From the cell containing the given text, extract its center point as (X, Y) coordinate. 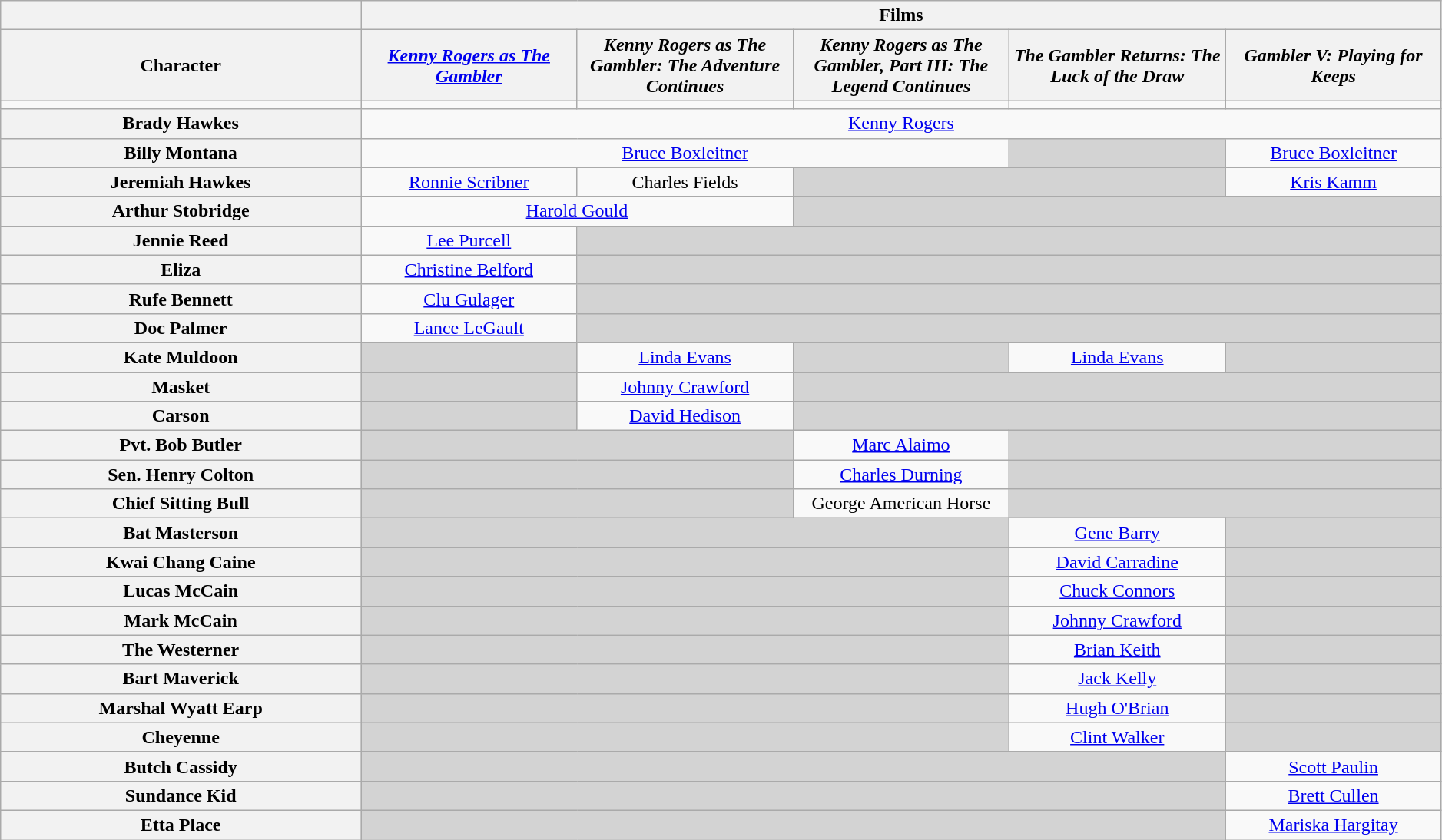
Lucas McCain (181, 591)
Bat Masterson (181, 533)
Charles Durning (900, 475)
Harold Gould (578, 211)
Kwai Chang Caine (181, 562)
Gene Barry (1117, 533)
Jack Kelly (1117, 679)
Rufe Bennett (181, 299)
Etta Place (181, 825)
Sundance Kid (181, 795)
Pvt. Bob Butler (181, 445)
David Hedison (685, 416)
Clint Walker (1117, 737)
Scott Paulin (1334, 766)
Christine Belford (469, 270)
Jennie Reed (181, 240)
Mariska Hargitay (1334, 825)
Masket (181, 386)
Billy Montana (181, 153)
Lee Purcell (469, 240)
Butch Cassidy (181, 766)
George American Horse (900, 504)
Jeremiah Hawkes (181, 182)
Marshal Wyatt Earp (181, 708)
Chief Sitting Bull (181, 504)
Hugh O'Brian (1117, 708)
David Carradine (1117, 562)
Kate Muldoon (181, 357)
Ronnie Scribner (469, 182)
Kenny Rogers (902, 124)
Clu Gulager (469, 299)
Character (181, 65)
The Gambler Returns: The Luck of the Draw (1117, 65)
Kenny Rogers as The Gambler: The Adventure Continues (685, 65)
Bart Maverick (181, 679)
Cheyenne (181, 737)
Mark McCain (181, 620)
Eliza (181, 270)
The Westerner (181, 650)
Carson (181, 416)
Arthur Stobridge (181, 211)
Brett Cullen (1334, 795)
Films (902, 15)
Charles Fields (685, 182)
Chuck Connors (1117, 591)
Gambler V: Playing for Keeps (1334, 65)
Kris Kamm (1334, 182)
Kenny Rogers as The Gambler, Part III: The Legend Continues (900, 65)
Doc Palmer (181, 328)
Kenny Rogers as The Gambler (469, 65)
Lance LeGault (469, 328)
Sen. Henry Colton (181, 475)
Marc Alaimo (900, 445)
Brady Hawkes (181, 124)
Brian Keith (1117, 650)
